Return the [x, y] coordinate for the center point of the cell that contains the specified text.  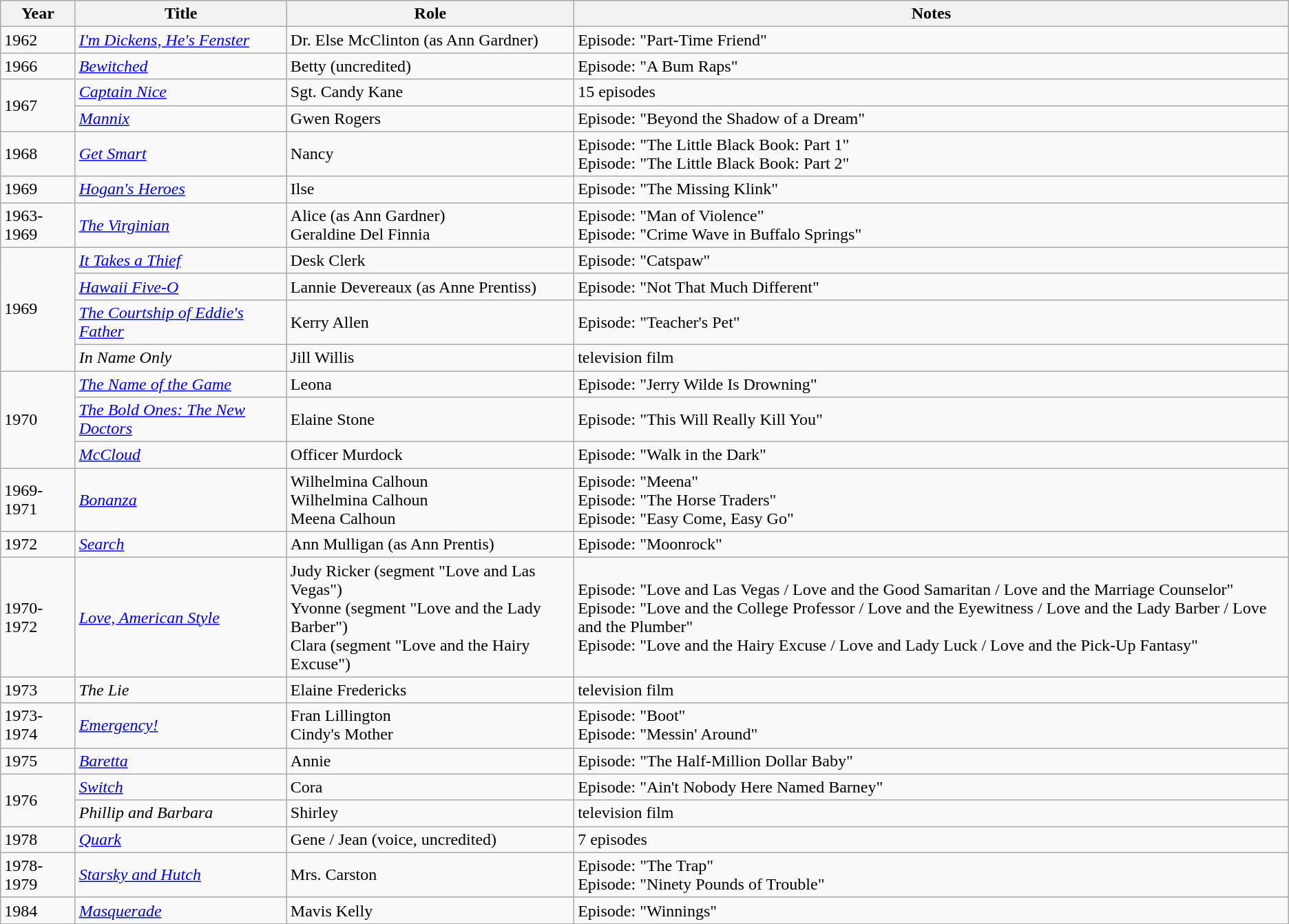
Desk Clerk [430, 260]
Officer Murdock [430, 455]
1973-1974 [38, 726]
1976 [38, 800]
Lannie Devereaux (as Anne Prentiss) [430, 286]
In Name Only [180, 357]
Wilhelmina CalhounWilhelmina CalhounMeena Calhoun [430, 500]
Mrs. Carston [430, 874]
Judy Ricker (segment "Love and Las Vegas")Yvonne (segment "Love and the Lady Barber")Clara (segment "Love and the Hairy Excuse") [430, 617]
It Takes a Thief [180, 260]
Love, American Style [180, 617]
Ilse [430, 189]
Annie [430, 761]
Gwen Rogers [430, 118]
1975 [38, 761]
Dr. Else McClinton (as Ann Gardner) [430, 40]
Episode: "Teacher's Pet" [932, 322]
1972 [38, 545]
1978 [38, 839]
1969-1971 [38, 500]
Get Smart [180, 154]
Sgt. Candy Kane [430, 92]
Episode: "The Trap"Episode: "Ninety Pounds of Trouble" [932, 874]
The Virginian [180, 224]
1970 [38, 419]
Hawaii Five-O [180, 286]
Nancy [430, 154]
McCloud [180, 455]
15 episodes [932, 92]
Kerry Allen [430, 322]
Episode: "The Little Black Book: Part 1"Episode: "The Little Black Book: Part 2" [932, 154]
1973 [38, 690]
7 episodes [932, 839]
Starsky and Hutch [180, 874]
Episode: "Jerry Wilde Is Drowning" [932, 384]
Episode: "Meena"Episode: "The Horse Traders"Episode: "Easy Come, Easy Go" [932, 500]
Episode: "The Missing Klink" [932, 189]
The Bold Ones: The New Doctors [180, 420]
Mavis Kelly [430, 910]
Episode: "Man of Violence"Episode: "Crime Wave in Buffalo Springs" [932, 224]
Notes [932, 14]
The Lie [180, 690]
Ann Mulligan (as Ann Prentis) [430, 545]
Shirley [430, 813]
Captain Nice [180, 92]
Bewitched [180, 66]
Mannix [180, 118]
1978-1979 [38, 874]
Fran LillingtonCindy's Mother [430, 726]
Episode: "Beyond the Shadow of a Dream" [932, 118]
Masquerade [180, 910]
1962 [38, 40]
Episode: "Ain't Nobody Here Named Barney" [932, 787]
Episode: "Moonrock" [932, 545]
Gene / Jean (voice, uncredited) [430, 839]
Phillip and Barbara [180, 813]
Elaine Fredericks [430, 690]
Episode: "Winnings" [932, 910]
Episode: "The Half-Million Dollar Baby" [932, 761]
1968 [38, 154]
1984 [38, 910]
Title [180, 14]
Episode: "Boot"Episode: "Messin' Around" [932, 726]
The Courtship of Eddie's Father [180, 322]
1970-1972 [38, 617]
Betty (uncredited) [430, 66]
Alice (as Ann Gardner)Geraldine Del Finnia [430, 224]
Hogan's Heroes [180, 189]
1966 [38, 66]
Baretta [180, 761]
Leona [430, 384]
Jill Willis [430, 357]
Quark [180, 839]
Elaine Stone [430, 420]
Emergency! [180, 726]
Search [180, 545]
The Name of the Game [180, 384]
Cora [430, 787]
Episode: "Catspaw" [932, 260]
Episode: "A Bum Raps" [932, 66]
I'm Dickens, He's Fenster [180, 40]
Episode: "Part-Time Friend" [932, 40]
Year [38, 14]
Role [430, 14]
Episode: "Not That Much Different" [932, 286]
Bonanza [180, 500]
Episode: "Walk in the Dark" [932, 455]
Episode: "This Will Really Kill You" [932, 420]
1963-1969 [38, 224]
Switch [180, 787]
1967 [38, 105]
